For the text-containing cell, return its midpoint in [x, y] coordinate format. 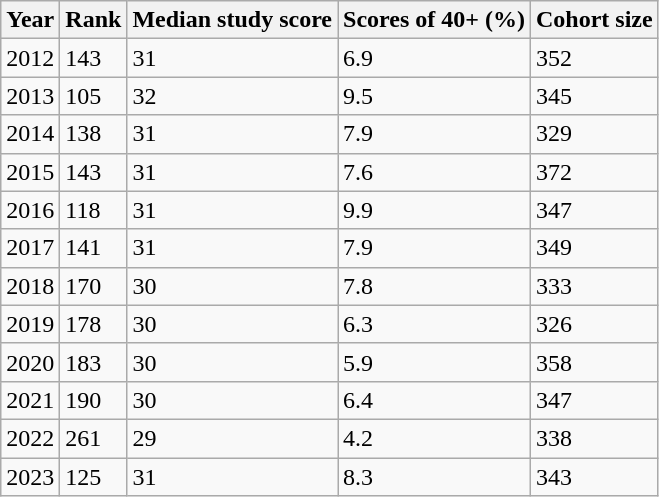
Year [30, 20]
7.6 [434, 172]
329 [594, 134]
2022 [30, 438]
372 [594, 172]
141 [94, 248]
6.3 [434, 324]
2018 [30, 286]
2016 [30, 210]
358 [594, 362]
32 [232, 96]
338 [594, 438]
Rank [94, 20]
8.3 [434, 477]
2012 [30, 58]
118 [94, 210]
2013 [30, 96]
125 [94, 477]
7.8 [434, 286]
6.9 [434, 58]
2015 [30, 172]
6.4 [434, 400]
5.9 [434, 362]
343 [594, 477]
4.2 [434, 438]
2017 [30, 248]
9.9 [434, 210]
Median study score [232, 20]
Scores of 40+ (%) [434, 20]
326 [594, 324]
2023 [30, 477]
170 [94, 286]
178 [94, 324]
345 [594, 96]
2020 [30, 362]
349 [594, 248]
138 [94, 134]
2019 [30, 324]
9.5 [434, 96]
29 [232, 438]
2014 [30, 134]
352 [594, 58]
261 [94, 438]
Cohort size [594, 20]
183 [94, 362]
333 [594, 286]
105 [94, 96]
190 [94, 400]
2021 [30, 400]
